Output the (X, Y) coordinate of the center of the cell containing the given text.  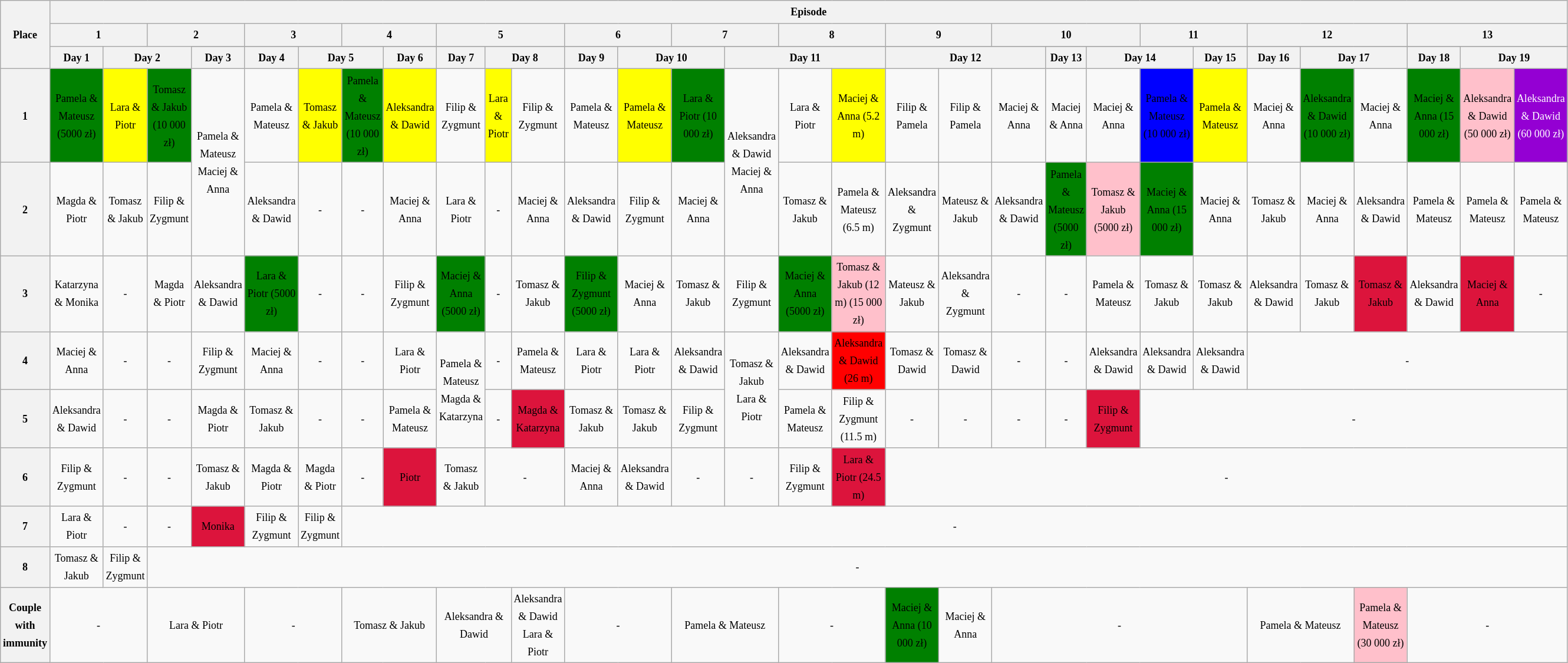
10 (1066, 34)
Day 12 (966, 58)
13 (1487, 34)
Day 11 (805, 58)
Lara & Piotr (10 000 zł) (698, 116)
Day 15 (1220, 58)
Katarzyna & Monika (77, 293)
Monika (218, 527)
12 (1327, 34)
Day 17 (1353, 58)
Tomasz & Jakub Lara & Piotr (752, 390)
Day 14 (1140, 58)
Day 8 (525, 58)
Episode (809, 12)
Aleksandra & Dawid Maciej & Anna (752, 163)
Maciej & Anna (5.2 m) (858, 116)
Aleksandra & Dawid (26 m) (858, 361)
Aleksandra & Dawid (10 000 zł) (1327, 116)
Filip & Zygmunt (11.5 m) (858, 418)
Couple with immunity (25, 625)
Day 3 (218, 58)
Tomasz & Jakub (10 000 zł) (170, 116)
Piotr (410, 477)
Pamela & Mateusz (30 000 zł) (1381, 625)
Place (25, 35)
9 (938, 34)
Day 19 (1514, 58)
Aleksandra & Dawid (50 000 zł) (1488, 116)
Pamela & Mateusz Maciej & Anna (218, 163)
Lara & Piotr (5000 zł) (271, 293)
Filip & Zygmunt (5000 zł) (592, 293)
Day 2 (147, 58)
Day 16 (1273, 58)
Day 10 (671, 58)
Lara & Piotr (24.5 m) (858, 477)
Day 9 (592, 58)
Day 13 (1066, 58)
Day 7 (461, 58)
Day 18 (1434, 58)
Maciej & Anna (10 000 zł) (913, 625)
Aleksandra & Dawid (60 000 zł) (1541, 116)
Tomasz & Jakub (12 m) (15 000 zł) (858, 293)
Day 6 (410, 58)
Day 4 (271, 58)
Magda & Katarzyna (538, 418)
Tomasz & Jakub (5000 zł) (1113, 209)
Day 5 (341, 58)
Pamela & Mateusz Magda & Katarzyna (461, 390)
11 (1193, 34)
Pamela & Mateusz (6.5 m) (858, 209)
Day 1 (77, 58)
Aleksandra & Dawid Lara & Piotr (538, 625)
